Scan for the cell matching the given text and deliver its (x, y) coordinate at center. 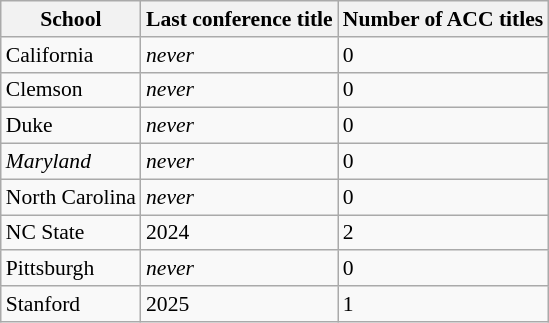
Maryland (71, 162)
Pittsburgh (71, 269)
Duke (71, 126)
NC State (71, 233)
2024 (240, 233)
2025 (240, 304)
California (71, 55)
Clemson (71, 90)
North Carolina (71, 197)
Last conference title (240, 19)
2 (444, 233)
1 (444, 304)
School (71, 19)
Stanford (71, 304)
Number of ACC titles (444, 19)
